Search for the cell housing the specified text and yield its (X, Y) center coordinate. 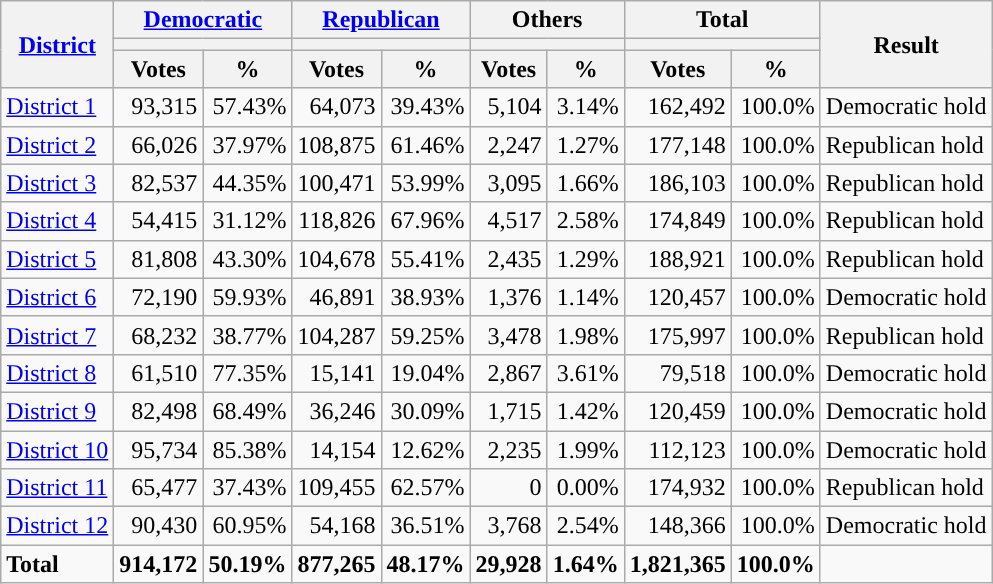
15,141 (336, 373)
3,768 (508, 526)
90,430 (158, 526)
31.12% (248, 221)
District 2 (58, 145)
93,315 (158, 107)
14,154 (336, 449)
2.54% (586, 526)
36,246 (336, 411)
District 7 (58, 335)
4,517 (508, 221)
3,095 (508, 183)
177,148 (678, 145)
0 (508, 488)
79,518 (678, 373)
68.49% (248, 411)
59.93% (248, 297)
3.14% (586, 107)
1,376 (508, 297)
1.29% (586, 259)
85.38% (248, 449)
104,678 (336, 259)
District 10 (58, 449)
46,891 (336, 297)
District 5 (58, 259)
62.57% (426, 488)
12.62% (426, 449)
53.99% (426, 183)
District 6 (58, 297)
44.35% (248, 183)
1.42% (586, 411)
61.46% (426, 145)
60.95% (248, 526)
District 8 (58, 373)
1.98% (586, 335)
District 4 (58, 221)
66,026 (158, 145)
2.58% (586, 221)
914,172 (158, 564)
120,459 (678, 411)
5,104 (508, 107)
1.66% (586, 183)
64,073 (336, 107)
39.43% (426, 107)
37.97% (248, 145)
55.41% (426, 259)
186,103 (678, 183)
118,826 (336, 221)
District 11 (58, 488)
District (58, 44)
162,492 (678, 107)
109,455 (336, 488)
Result (906, 44)
82,537 (158, 183)
120,457 (678, 297)
81,808 (158, 259)
108,875 (336, 145)
174,849 (678, 221)
District 9 (58, 411)
59.25% (426, 335)
48.17% (426, 564)
District 1 (58, 107)
0.00% (586, 488)
1.27% (586, 145)
38.93% (426, 297)
95,734 (158, 449)
54,168 (336, 526)
3,478 (508, 335)
148,366 (678, 526)
72,190 (158, 297)
2,435 (508, 259)
19.04% (426, 373)
112,123 (678, 449)
2,867 (508, 373)
82,498 (158, 411)
38.77% (248, 335)
1,715 (508, 411)
2,235 (508, 449)
37.43% (248, 488)
1.64% (586, 564)
104,287 (336, 335)
68,232 (158, 335)
District 3 (58, 183)
29,928 (508, 564)
1.14% (586, 297)
1.99% (586, 449)
36.51% (426, 526)
877,265 (336, 564)
188,921 (678, 259)
100,471 (336, 183)
50.19% (248, 564)
77.35% (248, 373)
30.09% (426, 411)
61,510 (158, 373)
3.61% (586, 373)
1,821,365 (678, 564)
Others (547, 20)
43.30% (248, 259)
57.43% (248, 107)
District 12 (58, 526)
54,415 (158, 221)
65,477 (158, 488)
175,997 (678, 335)
174,932 (678, 488)
67.96% (426, 221)
Republican (381, 20)
Democratic (203, 20)
2,247 (508, 145)
